Capture the cell that displays the provided text and extract its (x, y) central coordinate. 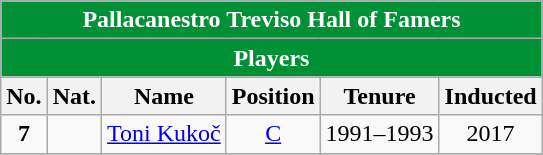
7 (24, 134)
Players (272, 58)
Nat. (74, 96)
Inducted (490, 96)
Position (273, 96)
Toni Kukoč (164, 134)
Pallacanestro Treviso Hall of Famers (272, 20)
No. (24, 96)
C (273, 134)
1991–1993 (380, 134)
Tenure (380, 96)
2017 (490, 134)
Name (164, 96)
